Scan for the cell matching the given text and deliver its (x, y) coordinate at center. 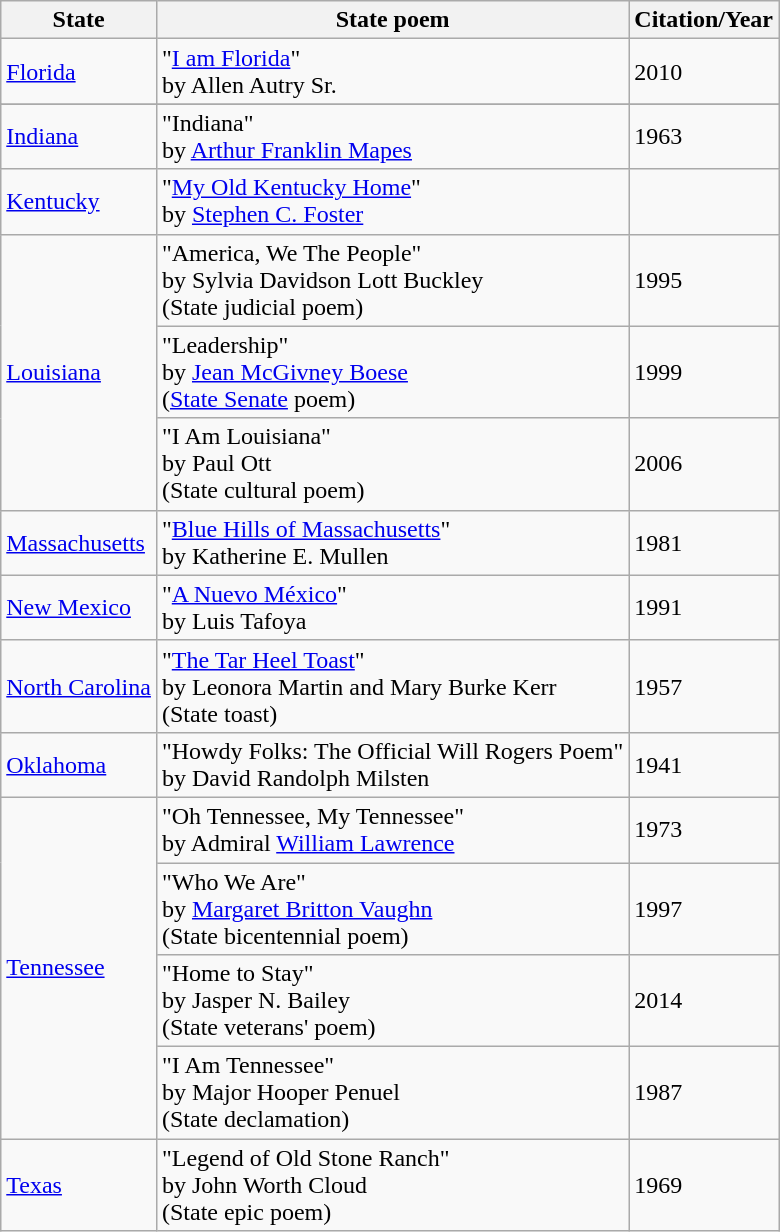
Citation/Year (704, 20)
Indiana (79, 136)
New Mexico (79, 608)
1957 (704, 686)
"Indiana" by Arthur Franklin Mapes (392, 136)
1991 (704, 608)
2014 (704, 1001)
Tennessee (79, 968)
Florida (79, 72)
"A Nuevo México" by Luis Tafoya (392, 608)
"The Tar Heel Toast" by Leonora Martin and Mary Burke Kerr (State toast) (392, 686)
1963 (704, 136)
1987 (704, 1093)
"Blue Hills of Massachusetts" by Katherine E. Mullen (392, 542)
"I am Florida" by Allen Autry Sr. (392, 72)
"Howdy Folks: The Official Will Rogers Poem" by David Randolph Milsten (392, 764)
1997 (704, 908)
"I Am Tennessee"by Major Hooper Penuel(State declamation) (392, 1093)
1995 (704, 280)
"My Old Kentucky Home" by Stephen C. Foster (392, 202)
"I Am Louisiana" by Paul Ott(State cultural poem) (392, 464)
Texas (79, 1185)
State poem (392, 20)
"Who We Are"by Margaret Britton Vaughn(State bicentennial poem) (392, 908)
1999 (704, 372)
State (79, 20)
Kentucky (79, 202)
"Leadership" by Jean McGivney Boese (State Senate poem) (392, 372)
2006 (704, 464)
1981 (704, 542)
1941 (704, 764)
"America, We The People" by Sylvia Davidson Lott Buckley (State judicial poem) (392, 280)
1969 (704, 1185)
"Legend of Old Stone Ranch"by John Worth Cloud(State epic poem) (392, 1185)
Massachusetts (79, 542)
North Carolina (79, 686)
Louisiana (79, 372)
Oklahoma (79, 764)
1973 (704, 830)
2010 (704, 72)
"Home to Stay"by Jasper N. Bailey(State veterans' poem) (392, 1001)
"Oh Tennessee, My Tennessee" by Admiral William Lawrence (392, 830)
